Return the (X, Y) coordinate for the center point of the cell that contains the specified text.  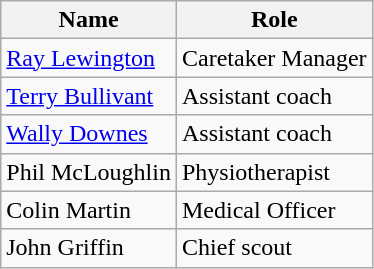
Ray Lewington (89, 58)
Name (89, 20)
Wally Downes (89, 134)
Chief scout (274, 248)
Medical Officer (274, 210)
Colin Martin (89, 210)
John Griffin (89, 248)
Physiotherapist (274, 172)
Caretaker Manager (274, 58)
Terry Bullivant (89, 96)
Phil McLoughlin (89, 172)
Role (274, 20)
